Output the [X, Y] coordinate of the center of the cell containing the given text.  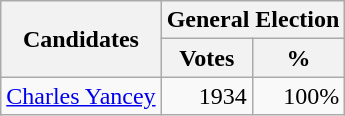
Votes [206, 58]
General Election [253, 20]
1934 [206, 96]
% [298, 58]
Charles Yancey [81, 96]
Candidates [81, 39]
100% [298, 96]
